Extract the [x, y] coordinate from the center of the cell holding the provided text.  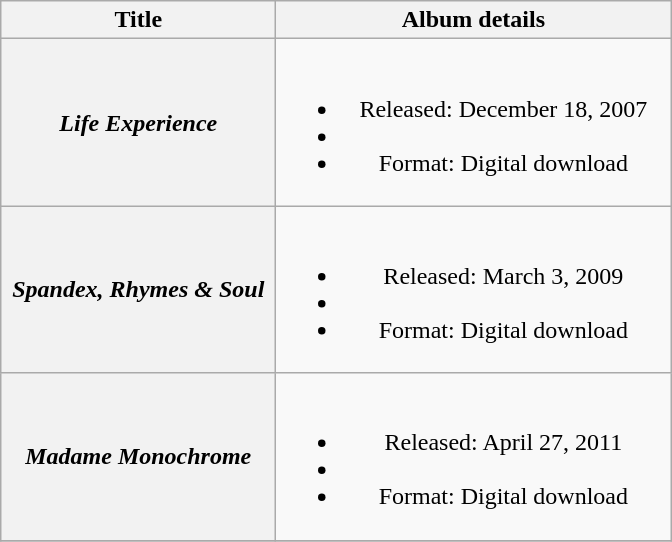
Released: December 18, 2007Format: Digital download [474, 122]
Spandex, Rhymes & Soul [138, 290]
Released: March 3, 2009Format: Digital download [474, 290]
Album details [474, 20]
Life Experience [138, 122]
Madame Monochrome [138, 456]
Title [138, 20]
Released: April 27, 2011Format: Digital download [474, 456]
